Return [x, y] of the center of cell containing provided text 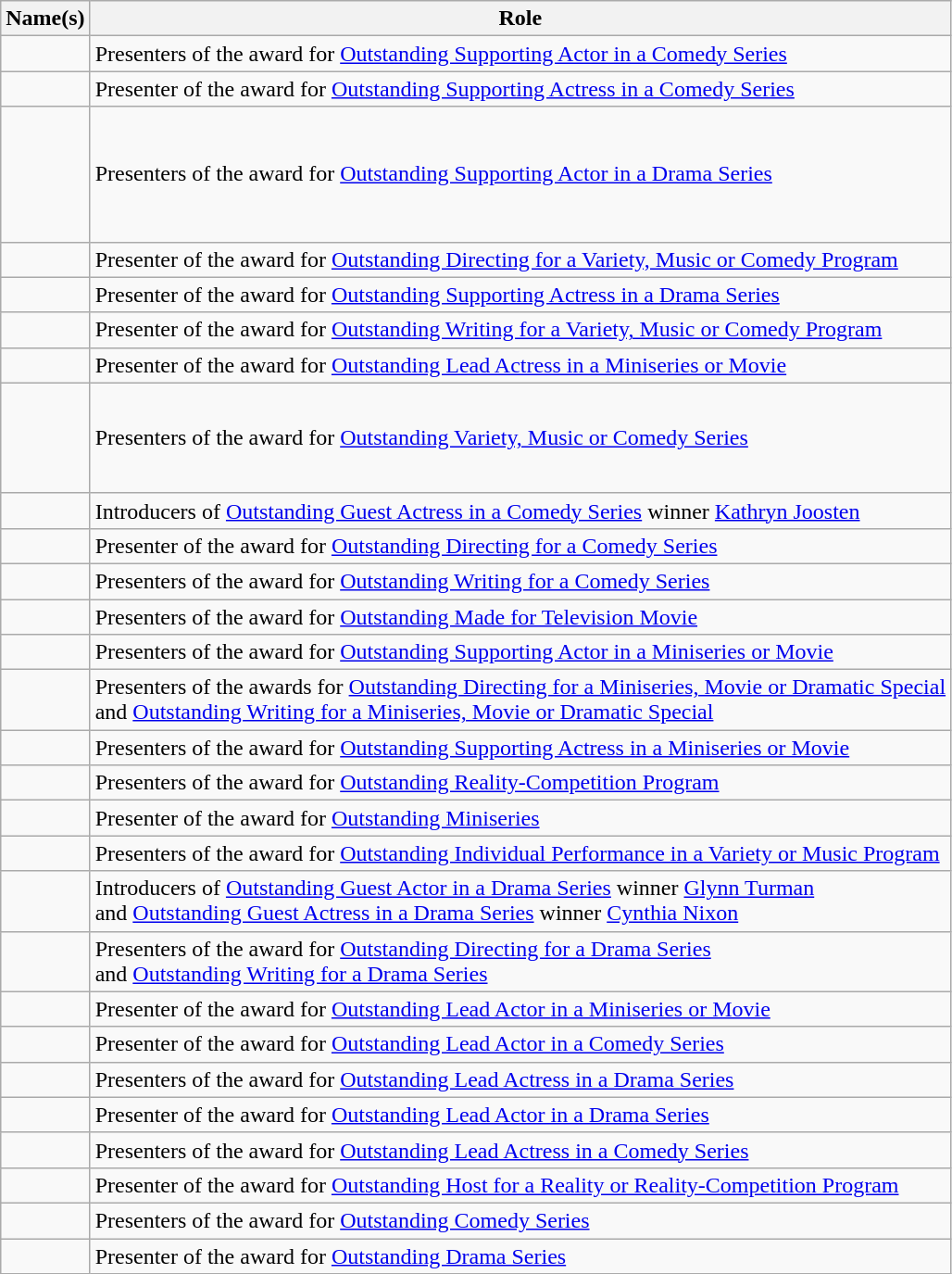
Presenters of the award for Outstanding Made for Television Movie [520, 616]
Presenter of the award for Outstanding Lead Actor in a Miniseries or Movie [520, 1009]
Presenters of the award for Outstanding Supporting Actress in a Miniseries or Movie [520, 748]
Introducers of Outstanding Guest Actor in a Drama Series winner Glynn Turman and Outstanding Guest Actress in a Drama Series winner Cynthia Nixon [520, 901]
Presenters of the award for Outstanding Variety, Music or Comedy Series [520, 437]
Presenters of the award for Outstanding Reality-Competition Program [520, 783]
Presenters of the award for Outstanding Comedy Series [520, 1220]
Presenter of the award for Outstanding Lead Actor in a Drama Series [520, 1115]
Presenters of the award for Outstanding Individual Performance in a Variety or Music Program [520, 853]
Role [520, 19]
Presenters of the award for Outstanding Supporting Actor in a Miniseries or Movie [520, 652]
Presenters of the award for Outstanding Directing for a Drama Seriesand Outstanding Writing for a Drama Series [520, 962]
Presenters of the award for Outstanding Writing for a Comedy Series [520, 581]
Presenter of the award for Outstanding Host for a Reality or Reality-Competition Program [520, 1185]
Presenters of the award for Outstanding Supporting Actor in a Drama Series [520, 174]
Presenter of the award for Outstanding Directing for a Comedy Series [520, 546]
Presenters of the award for Outstanding Lead Actress in a Drama Series [520, 1079]
Presenter of the award for Outstanding Drama Series [520, 1255]
Presenters of the award for Outstanding Supporting Actor in a Comedy Series [520, 54]
Presenter of the award for Outstanding Lead Actress in a Miniseries or Movie [520, 365]
Name(s) [45, 19]
Presenters of the award for Outstanding Lead Actress in a Comedy Series [520, 1150]
Presenter of the award for Outstanding Directing for a Variety, Music or Comedy Program [520, 259]
Presenter of the award for Outstanding Supporting Actress in a Comedy Series [520, 89]
Presenter of the award for Outstanding Lead Actor in a Comedy Series [520, 1044]
Presenter of the award for Outstanding Writing for a Variety, Music or Comedy Program [520, 330]
Presenter of the award for Outstanding Miniseries [520, 818]
Introducers of Outstanding Guest Actress in a Comedy Series winner Kathryn Joosten [520, 511]
Presenter of the award for Outstanding Supporting Actress in a Drama Series [520, 295]
